Provide the (x, y) coordinate of the cell's center where the given text is located.  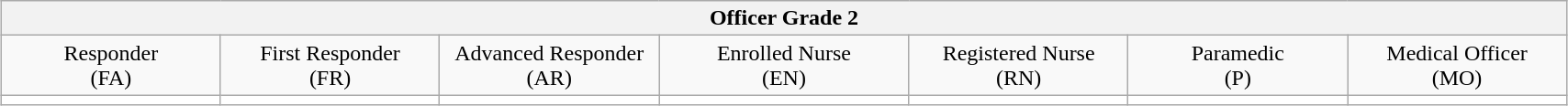
Registered Nurse(RN) (1019, 66)
Enrolled Nurse(EN) (784, 66)
Paramedic(P) (1238, 66)
Responder(FA) (112, 66)
First Responder(FR) (330, 66)
Medical Officer(MO) (1458, 66)
Officer Grade 2 (784, 18)
Advanced Responder(AR) (549, 66)
